Capture the cell that displays the provided text and extract its (X, Y) central coordinate. 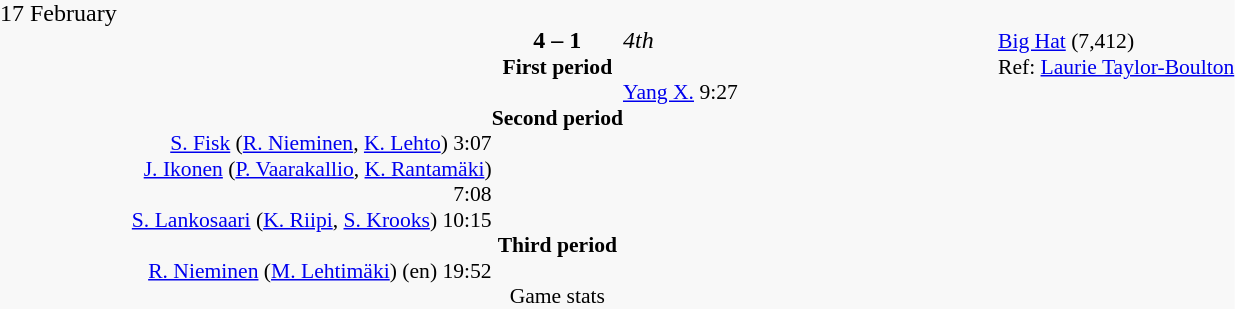
Third period (558, 245)
J. Ikonen (P. Vaarakallio, K. Rantamäki) 7:08 (304, 182)
Big Hat (7,412) (1116, 40)
Second period (558, 118)
4th (810, 40)
First period (558, 67)
R. Nieminen (M. Lehtimäki) (en) 19:52 (304, 271)
S. Lankosaari (K. Riipi, S. Krooks) 10:15 (304, 220)
Yang X. 9:27 (810, 93)
S. Fisk (R. Nieminen, K. Lehto) 3:07 (304, 143)
Ref: Laurie Taylor-Boulton (1116, 67)
17 February (58, 14)
4 – 1 (558, 40)
